For the text-containing cell, return its midpoint in [X, Y] coordinate format. 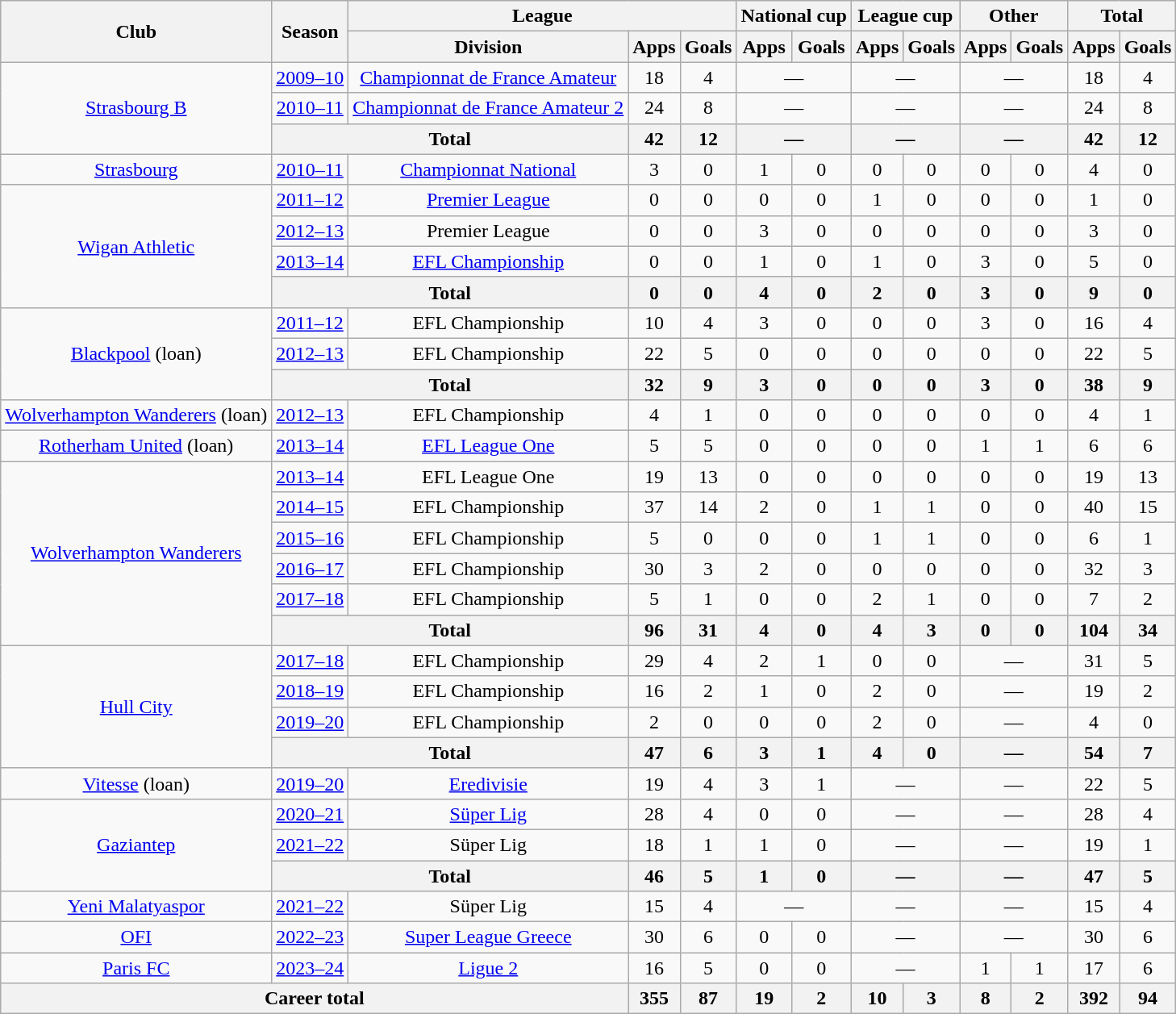
87 [708, 999]
392 [1094, 999]
94 [1148, 999]
34 [1148, 630]
37 [654, 507]
40 [1094, 507]
Yeni Malatyaspor [136, 907]
Wolverhampton Wanderers (loan) [136, 415]
Ligue 2 [489, 968]
Strasbourg B [136, 108]
2009–10 [310, 77]
Strasbourg [136, 169]
2023–24 [310, 968]
96 [654, 630]
Eredivisie [489, 783]
National cup [794, 16]
2018–19 [310, 691]
Season [310, 31]
Club [136, 31]
46 [654, 875]
2016–17 [310, 569]
Other [1014, 16]
2022–23 [310, 937]
League [542, 16]
54 [1094, 753]
Wigan Athletic [136, 246]
League cup [905, 16]
355 [654, 999]
17 [1094, 968]
2014–15 [310, 507]
Vitesse (loan) [136, 783]
Rotherham United (loan) [136, 446]
104 [1094, 630]
14 [708, 507]
2015–16 [310, 538]
Championnat de France Amateur 2 [489, 108]
Blackpool (loan) [136, 353]
38 [1094, 385]
Wolverhampton Wanderers [136, 553]
Hull City [136, 707]
OFI [136, 937]
Championnat National [489, 169]
Super League Greece [489, 937]
Division [489, 47]
2020–21 [310, 814]
Championnat de France Amateur [489, 77]
Paris FC [136, 968]
29 [654, 661]
Gaziantep [136, 845]
Career total [315, 999]
